Return (X, Y) of the center of cell containing provided text 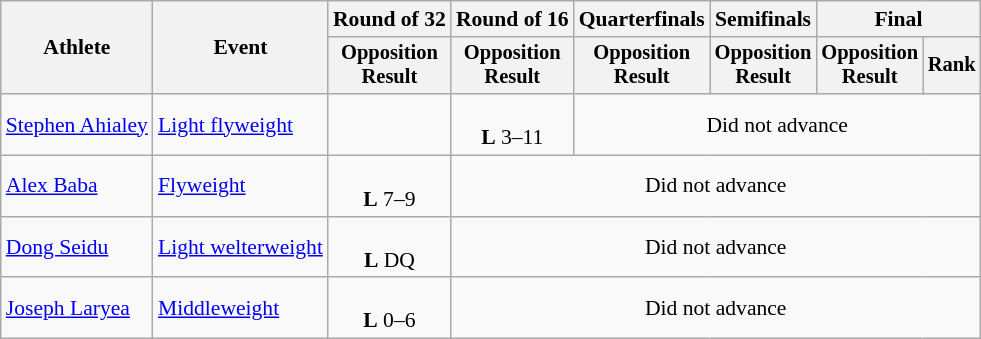
L 7–9 (390, 186)
L DQ (390, 248)
Round of 32 (390, 19)
L 3–11 (512, 124)
Light welterweight (240, 248)
Event (240, 48)
Round of 16 (512, 19)
Dong Seidu (77, 248)
Alex Baba (77, 186)
Final (898, 19)
Joseph Laryea (77, 308)
Middleweight (240, 308)
Quarterfinals (642, 19)
Flyweight (240, 186)
L 0–6 (390, 308)
Rank (952, 66)
Semifinals (764, 19)
Stephen Ahialey (77, 124)
Athlete (77, 48)
Light flyweight (240, 124)
